Output the (X, Y) coordinate of the center of the cell containing the given text.  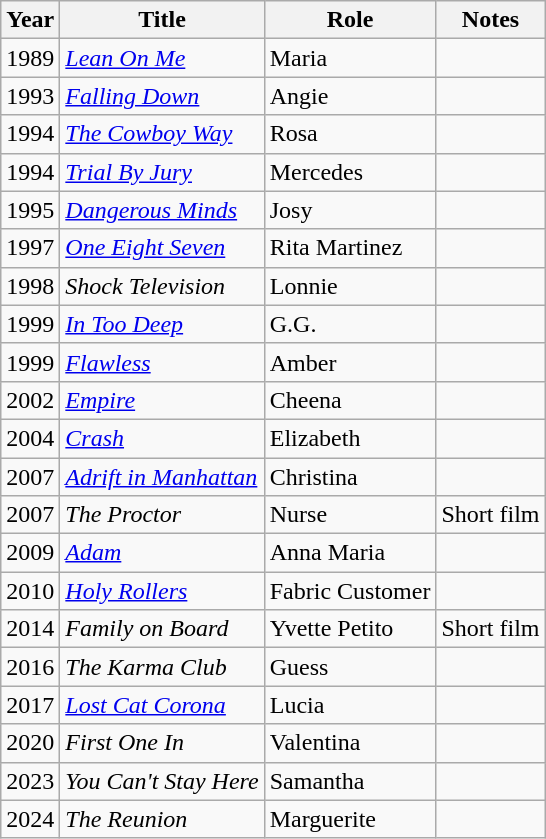
2014 (30, 629)
Cheena (350, 400)
1998 (30, 286)
Falling Down (162, 96)
You Can't Stay Here (162, 781)
Marguerite (350, 819)
Flawless (162, 362)
Fabric Customer (350, 591)
Rosa (350, 134)
Lonnie (350, 286)
One Eight Seven (162, 248)
Lucia (350, 705)
Amber (350, 362)
G.G. (350, 324)
Anna Maria (350, 553)
Adam (162, 553)
Empire (162, 400)
Nurse (350, 515)
Title (162, 20)
The Cowboy Way (162, 134)
Valentina (350, 743)
Lost Cat Corona (162, 705)
2024 (30, 819)
First One In (162, 743)
1993 (30, 96)
2010 (30, 591)
Christina (350, 477)
Notes (490, 20)
Role (350, 20)
Shock Television (162, 286)
Holy Rollers (162, 591)
2009 (30, 553)
Dangerous Minds (162, 210)
The Proctor (162, 515)
The Reunion (162, 819)
Josy (350, 210)
The Karma Club (162, 667)
Lean On Me (162, 58)
2016 (30, 667)
2023 (30, 781)
In Too Deep (162, 324)
Crash (162, 438)
1989 (30, 58)
2004 (30, 438)
1995 (30, 210)
Maria (350, 58)
Year (30, 20)
2017 (30, 705)
Family on Board (162, 629)
1997 (30, 248)
Rita Martinez (350, 248)
Guess (350, 667)
2020 (30, 743)
Adrift in Manhattan (162, 477)
Mercedes (350, 172)
Elizabeth (350, 438)
Angie (350, 96)
Samantha (350, 781)
Yvette Petito (350, 629)
2002 (30, 400)
Trial By Jury (162, 172)
